Output the [x, y] coordinate of the center of the cell containing the given text.  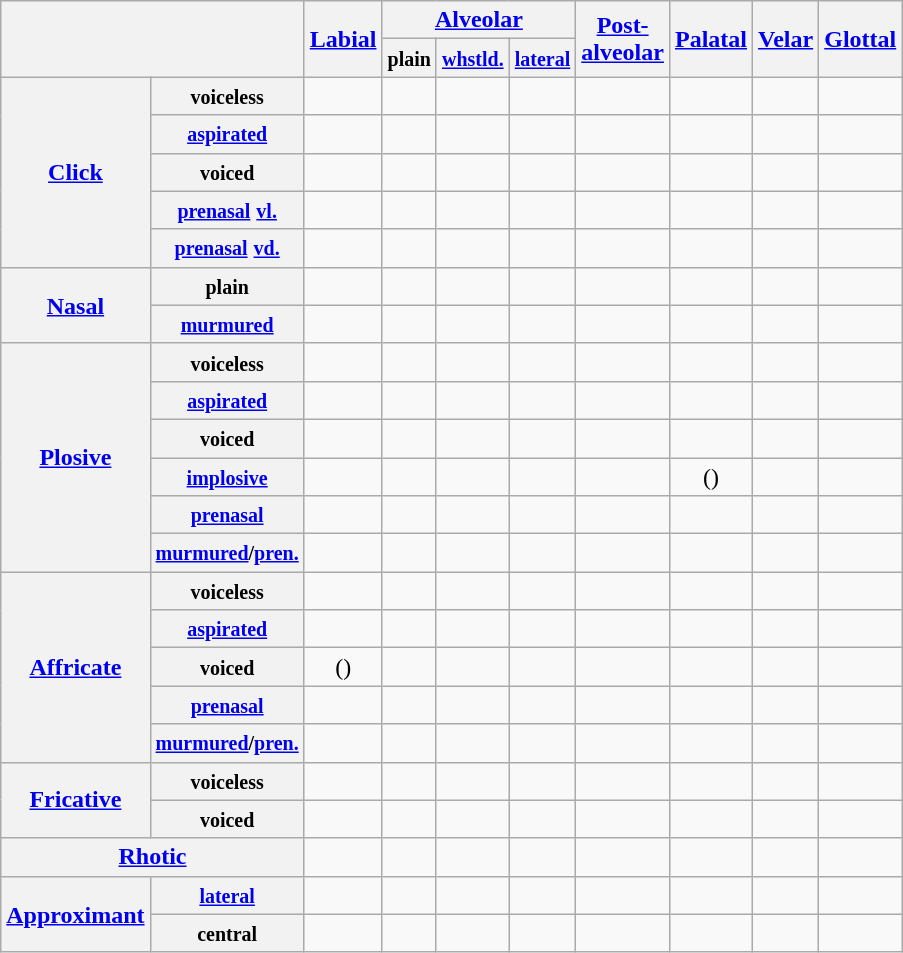
Nasal [76, 305]
Approximant [76, 914]
central [227, 933]
Alveolar [479, 20]
prenasal vd. [227, 248]
Rhotic [152, 857]
murmured [227, 324]
prenasal vl. [227, 210]
whstld. [472, 58]
Glottal [860, 39]
Velar [786, 39]
Labial [343, 39]
Plosive [76, 457]
Post-alveolar [623, 39]
Fricative [76, 800]
Affricate [76, 667]
Palatal [710, 39]
implosive [227, 477]
Click [76, 172]
